Determine the (x, y) coordinate at the center of the cell enclosing the given text.  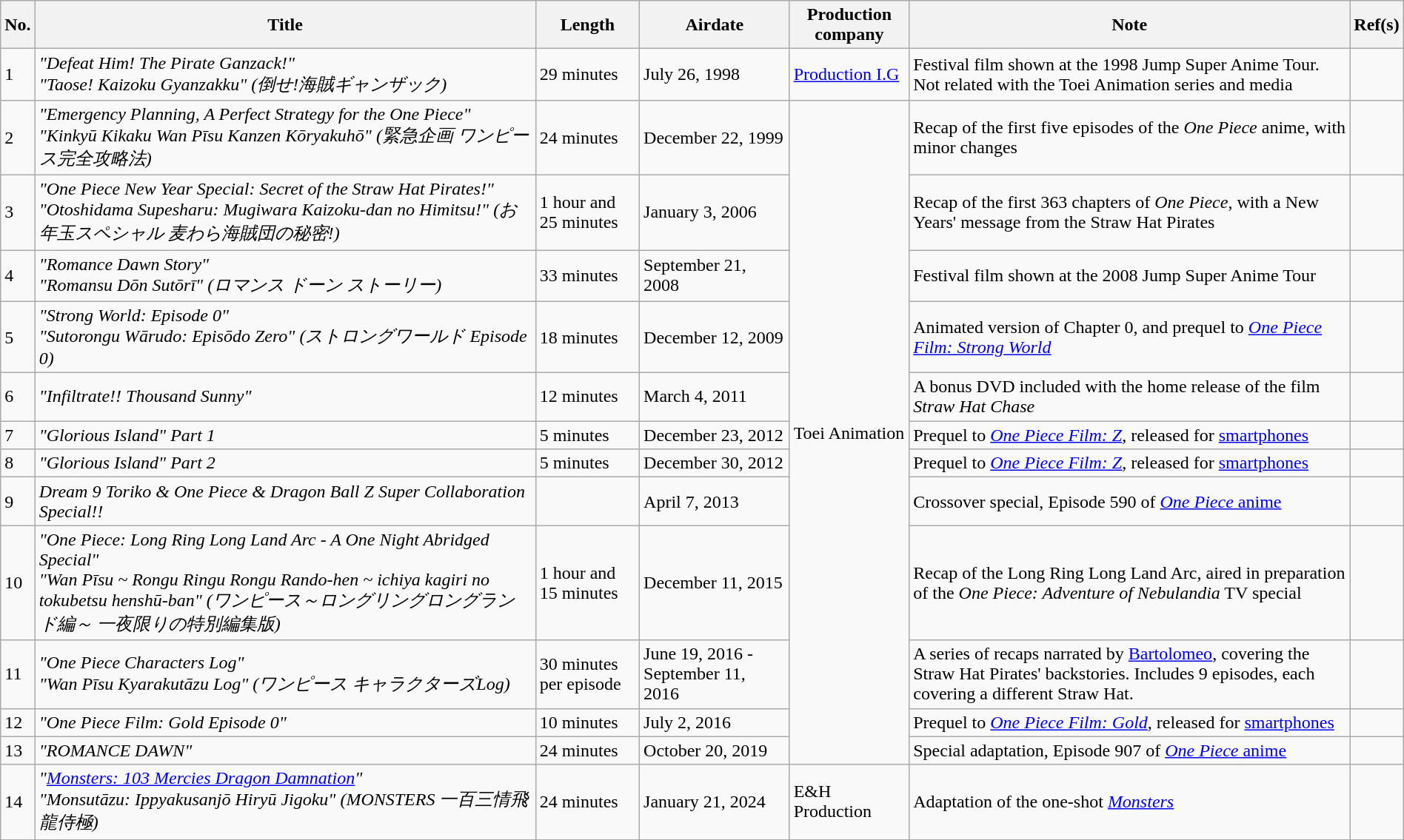
"Monsters: 103 Mercies Dragon Damnation""Monsutāzu: Ippyakusanjō Hiryū Jigoku" (MONSTERS 一百三情飛龍侍極) (285, 802)
"Defeat Him! The Pirate Ganzack!""Taose! Kaizoku Gyanzakku" (倒せ!海賊ギャンザック) (285, 75)
Length (587, 25)
33 minutes (587, 276)
4 (18, 276)
Recap of the first 363 chapters of One Piece, with a New Years' message from the Straw Hat Pirates (1130, 212)
Toei Animation (849, 432)
Prequel to One Piece Film: Gold, released for smartphones (1130, 722)
29 minutes (587, 75)
5 (18, 337)
Recap of the first five episodes of the One Piece anime, with minor changes (1130, 138)
July 26, 1998 (715, 75)
January 21, 2024 (715, 802)
8 (18, 463)
March 4, 2011 (715, 397)
"Glorious Island" Part 1 (285, 435)
13 (18, 750)
10 minutes (587, 722)
"ROMANCE DAWN" (285, 750)
12 minutes (587, 397)
December 30, 2012 (715, 463)
September 21, 2008 (715, 276)
December 11, 2015 (715, 583)
Adaptation of the one-shot Monsters (1130, 802)
1 hour and 25 minutes (587, 212)
18 minutes (587, 337)
"One Piece New Year Special: Secret of the Straw Hat Pirates!""Otoshidama Supesharu: Mugiwara Kaizoku-dan no Himitsu!" (お年玉スペシャル 麦わら海賊団の秘密!) (285, 212)
Dream 9 Toriko & One Piece & Dragon Ball Z Super Collaboration Special!! (285, 502)
December 23, 2012 (715, 435)
July 2, 2016 (715, 722)
3 (18, 212)
April 7, 2013 (715, 502)
No. (18, 25)
9 (18, 502)
7 (18, 435)
"Glorious Island" Part 2 (285, 463)
Production company (849, 25)
June 19, 2016 - September 11, 2016 (715, 674)
30 minutes per episode (587, 674)
E&H Production (849, 802)
1 hour and 15 minutes (587, 583)
Festival film shown at the 2008 Jump Super Anime Tour (1130, 276)
Production I.G (849, 75)
Note (1130, 25)
A series of recaps narrated by Bartolomeo, covering the Straw Hat Pirates' backstories. Includes 9 episodes, each covering a different Straw Hat. (1130, 674)
12 (18, 722)
Crossover special, Episode 590 of One Piece anime (1130, 502)
Animated version of Chapter 0, and prequel to One Piece Film: Strong World (1130, 337)
"Romance Dawn Story""Romansu Dōn Sutōrī" (ロマンス ドーン ストーリー) (285, 276)
"One Piece Film: Gold Episode 0" (285, 722)
14 (18, 802)
October 20, 2019 (715, 750)
10 (18, 583)
"Emergency Planning, A Perfect Strategy for the One Piece""Kinkyū Kikaku Wan Pīsu Kanzen Kōryakuhō" (緊急企画 ワンピース完全攻略法) (285, 138)
"One Piece Characters Log""Wan Pīsu Kyarakutāzu Log" (ワンピース キャラクターズLog) (285, 674)
11 (18, 674)
6 (18, 397)
"Strong World: Episode 0""Sutorongu Wārudo: Episōdo Zero" (ストロングワールド Episode 0) (285, 337)
"Infiltrate!! Thousand Sunny" (285, 397)
Ref(s) (1377, 25)
Recap of the Long Ring Long Land Arc, aired in preparation of the One Piece: Adventure of Nebulandia TV special (1130, 583)
Airdate (715, 25)
Festival film shown at the 1998 Jump Super Anime Tour. Not related with the Toei Animation series and media (1130, 75)
1 (18, 75)
Special adaptation, Episode 907 of One Piece anime (1130, 750)
Title (285, 25)
A bonus DVD included with the home release of the film Straw Hat Chase (1130, 397)
December 22, 1999 (715, 138)
January 3, 2006 (715, 212)
2 (18, 138)
December 12, 2009 (715, 337)
